Provide the [x, y] coordinate of the cell's center where the given text is located.  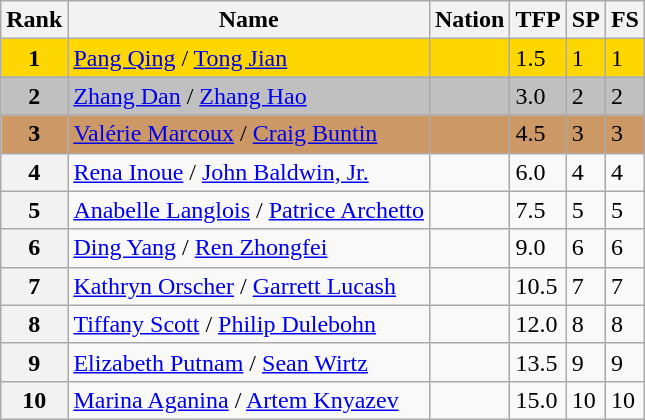
15.0 [538, 400]
9.0 [538, 248]
10.5 [538, 286]
Rank [34, 20]
Nation [469, 20]
SP [586, 20]
Anabelle Langlois / Patrice Archetto [249, 210]
Marina Aganina / Artem Knyazev [249, 400]
1.5 [538, 58]
Rena Inoue / John Baldwin, Jr. [249, 172]
Kathryn Orscher / Garrett Lucash [249, 286]
Tiffany Scott / Philip Dulebohn [249, 324]
12.0 [538, 324]
3.0 [538, 96]
Name [249, 20]
Pang Qing / Tong Jian [249, 58]
4.5 [538, 134]
Zhang Dan / Zhang Hao [249, 96]
Elizabeth Putnam / Sean Wirtz [249, 362]
Ding Yang / Ren Zhongfei [249, 248]
6.0 [538, 172]
Valérie Marcoux / Craig Buntin [249, 134]
7.5 [538, 210]
FS [624, 20]
13.5 [538, 362]
TFP [538, 20]
